Return the [X, Y] coordinate for the center point of the cell that contains the specified text.  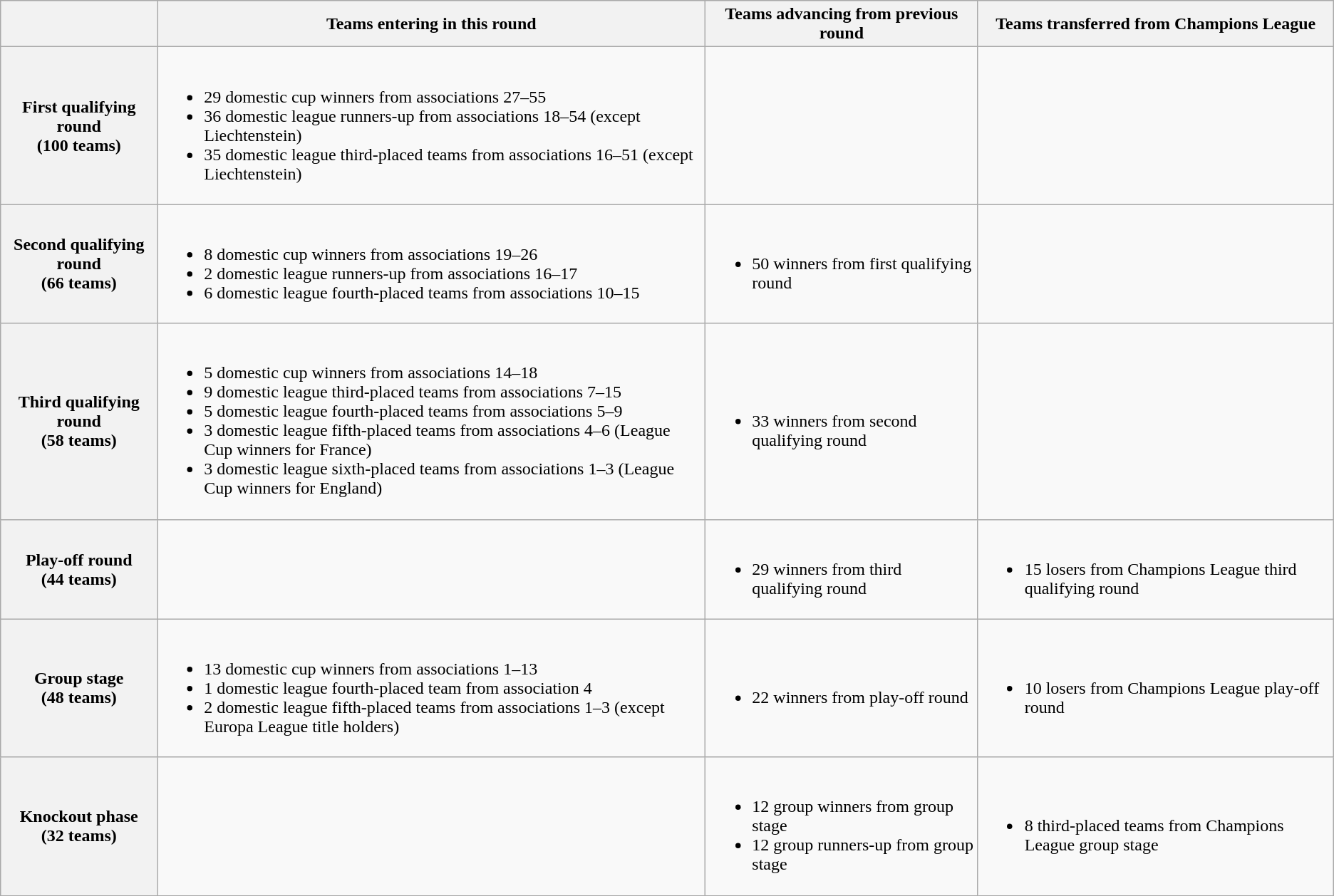
Second qualifying round(66 teams) [79, 264]
Teams transferred from Champions League [1156, 24]
Play-off round(44 teams) [79, 569]
Third qualifying round(58 teams) [79, 422]
8 third-placed teams from Champions League group stage [1156, 826]
Teams advancing from previous round [842, 24]
10 losers from Champions League play-off round [1156, 688]
Group stage(48 teams) [79, 688]
Teams entering in this round [432, 24]
29 winners from third qualifying round [842, 569]
12 group winners from group stage12 group runners-up from group stage [842, 826]
22 winners from play-off round [842, 688]
33 winners from second qualifying round [842, 422]
15 losers from Champions League third qualifying round [1156, 569]
50 winners from first qualifying round [842, 264]
First qualifying round(100 teams) [79, 125]
Knockout phase(32 teams) [79, 826]
